Capture the cell that displays the provided text and extract its (x, y) central coordinate. 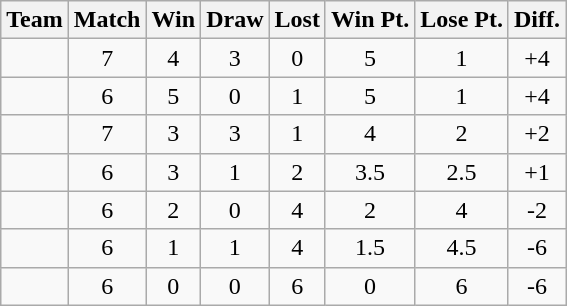
2.5 (462, 172)
Win Pt. (370, 20)
Lose Pt. (462, 20)
Lost (297, 20)
4.5 (462, 248)
+1 (536, 172)
-2 (536, 210)
Team (35, 20)
3.5 (370, 172)
+2 (536, 134)
Match (107, 20)
1.5 (370, 248)
Win (174, 20)
Diff. (536, 20)
Draw (235, 20)
